For the text-containing cell, return its midpoint in (x, y) coordinate format. 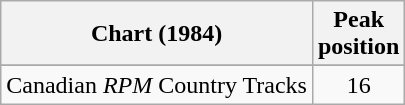
Chart (1984) (157, 34)
Peakposition (358, 34)
Canadian RPM Country Tracks (157, 85)
16 (358, 85)
